Identify which cell holds the provided text, then report its (X, Y) central coordinate. 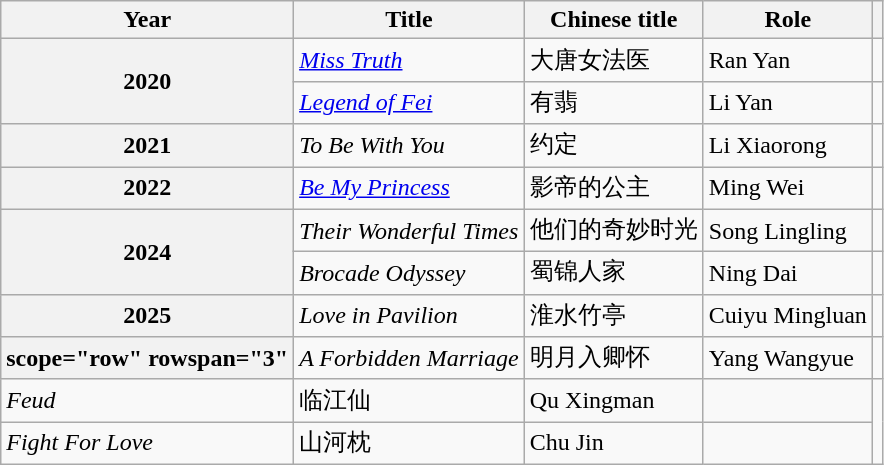
Qu Xingman (614, 400)
山河枕 (410, 444)
Role (788, 20)
2021 (148, 146)
Legend of Fei (410, 102)
Love in Pavilion (410, 316)
2025 (148, 316)
影帝的公主 (614, 188)
Chu Jin (614, 444)
Fight For Love (148, 444)
蜀锦人家 (614, 274)
Title (410, 20)
A Forbidden Marriage (410, 358)
Song Lingling (788, 230)
2022 (148, 188)
Li Yan (788, 102)
Chinese title (614, 20)
Ming Wei (788, 188)
2020 (148, 82)
淮水竹亭 (614, 316)
有翡 (614, 102)
明月入卿怀 (614, 358)
约定 (614, 146)
scope="row" rowspan="3" (148, 358)
Ning Dai (788, 274)
大唐女法医 (614, 60)
Yang Wangyue (788, 358)
Cuiyu Mingluan (788, 316)
他们的奇妙时光 (614, 230)
临江仙 (410, 400)
2024 (148, 252)
Their Wonderful Times (410, 230)
Ran Yan (788, 60)
Miss Truth (410, 60)
Year (148, 20)
To Be With You (410, 146)
Feud (148, 400)
Brocade Odyssey (410, 274)
Be My Princess (410, 188)
Li Xiaorong (788, 146)
